Return the (X, Y) coordinate for the center point of the cell that contains the specified text.  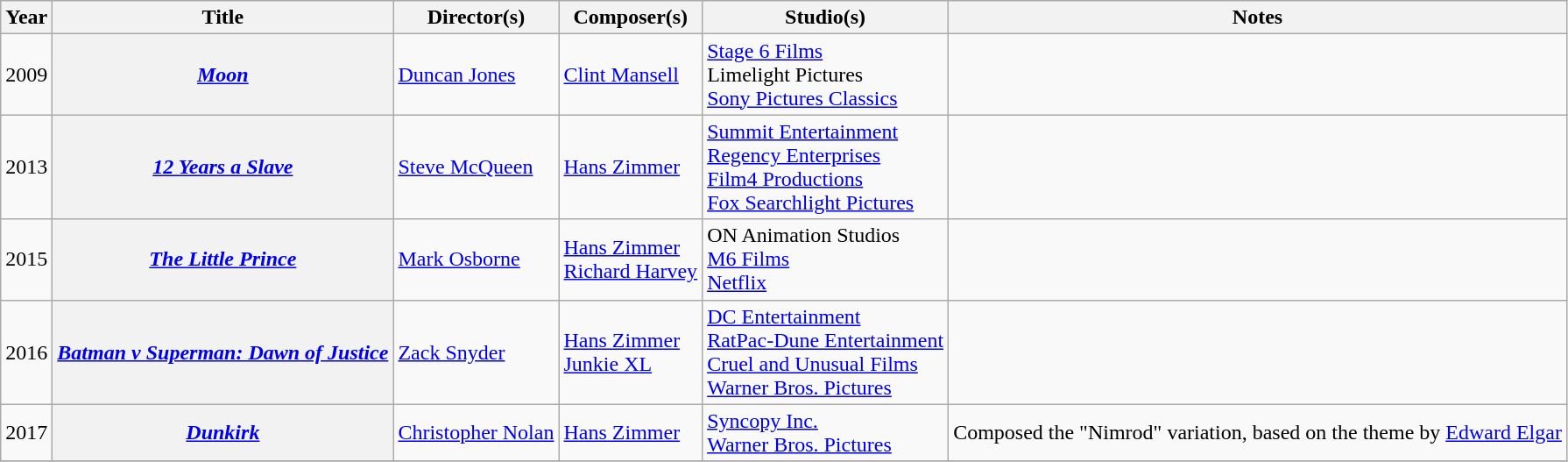
Clint Mansell (631, 75)
DC EntertainmentRatPac-Dune EntertainmentCruel and Unusual FilmsWarner Bros. Pictures (825, 352)
Year (26, 18)
Composer(s) (631, 18)
The Little Prince (222, 259)
2017 (26, 433)
Dunkirk (222, 433)
Syncopy Inc.Warner Bros. Pictures (825, 433)
12 Years a Slave (222, 167)
2009 (26, 75)
Director(s) (477, 18)
Summit EntertainmentRegency EnterprisesFilm4 ProductionsFox Searchlight Pictures (825, 167)
Steve McQueen (477, 167)
Duncan Jones (477, 75)
ON Animation StudiosM6 FilmsNetflix (825, 259)
Christopher Nolan (477, 433)
Hans ZimmerRichard Harvey (631, 259)
Zack Snyder (477, 352)
Studio(s) (825, 18)
Composed the "Nimrod" variation, based on the theme by Edward Elgar (1258, 433)
Stage 6 FilmsLimelight PicturesSony Pictures Classics (825, 75)
2016 (26, 352)
Moon (222, 75)
Hans ZimmerJunkie XL (631, 352)
2013 (26, 167)
Notes (1258, 18)
Batman v Superman: Dawn of Justice (222, 352)
Title (222, 18)
Mark Osborne (477, 259)
2015 (26, 259)
